Output the [X, Y] coordinate of the center of the cell containing the given text.  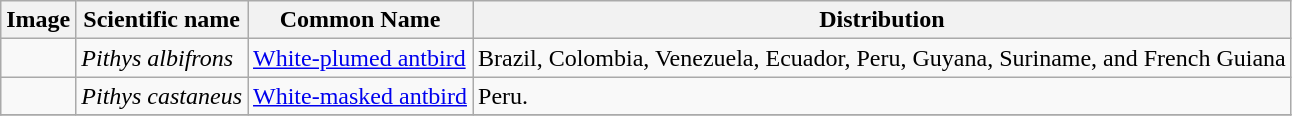
Peru. [882, 96]
Pithys castaneus [162, 96]
White-plumed antbird [360, 58]
Image [38, 20]
Pithys albifrons [162, 58]
White-masked antbird [360, 96]
Common Name [360, 20]
Distribution [882, 20]
Brazil, Colombia, Venezuela, Ecuador, Peru, Guyana, Suriname, and French Guiana [882, 58]
Scientific name [162, 20]
